Determine the [x, y] coordinate at the center of the cell enclosing the given text.  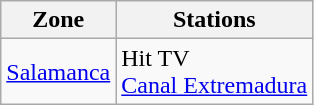
Salamanca [58, 72]
Hit TVCanal Extremadura [214, 72]
Stations [214, 20]
Zone [58, 20]
